Capture the cell that displays the provided text and extract its (X, Y) central coordinate. 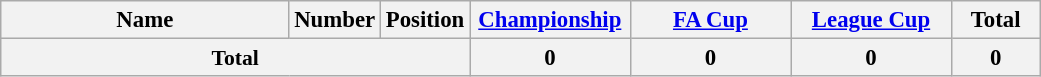
Number (335, 20)
Name (145, 20)
Position (424, 20)
League Cup (872, 20)
Championship (550, 20)
FA Cup (710, 20)
